Locate the cell with the specified text and output its (X, Y) center coordinate. 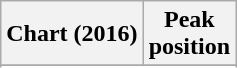
Chart (2016) (72, 34)
Peak position (189, 34)
